Capture the cell that displays the provided text and extract its [X, Y] central coordinate. 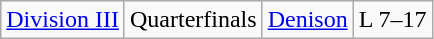
Quarterfinals [193, 20]
Denison [308, 20]
L 7–17 [392, 20]
Division III [63, 20]
